For the text-containing cell, return its midpoint in [x, y] coordinate format. 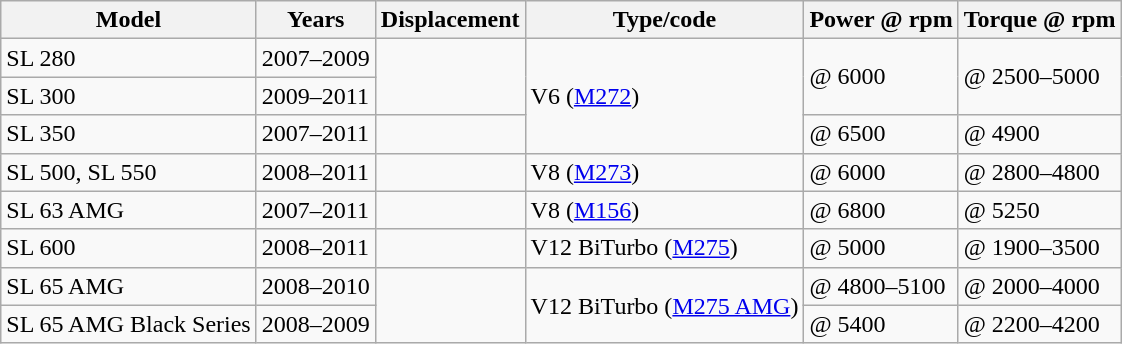
Type/code [664, 20]
@ 5250 [1040, 210]
@ 5400 [881, 324]
Displacement [450, 20]
@ 5000 [881, 248]
SL 350 [128, 134]
V8 (M156) [664, 210]
@ 2500–5000 [1040, 77]
@ 1900–3500 [1040, 248]
2008–2009 [316, 324]
Power @ rpm [881, 20]
Model [128, 20]
V12 BiTurbo (M275) [664, 248]
@ 4800–5100 [881, 286]
@ 6500 [881, 134]
SL 500, SL 550 [128, 172]
@ 4900 [1040, 134]
@ 2000–4000 [1040, 286]
@ 2200–4200 [1040, 324]
Torque @ rpm [1040, 20]
Years [316, 20]
V8 (M273) [664, 172]
2009–2011 [316, 96]
V6 (M272) [664, 96]
SL 65 AMG [128, 286]
SL 300 [128, 96]
SL 280 [128, 58]
2008–2010 [316, 286]
2007–2009 [316, 58]
@ 2800–4800 [1040, 172]
SL 65 AMG Black Series [128, 324]
@ 6800 [881, 210]
SL 600 [128, 248]
V12 BiTurbo (M275 AMG) [664, 305]
SL 63 AMG [128, 210]
